Locate the cell with the specified text and output its [x, y] center coordinate. 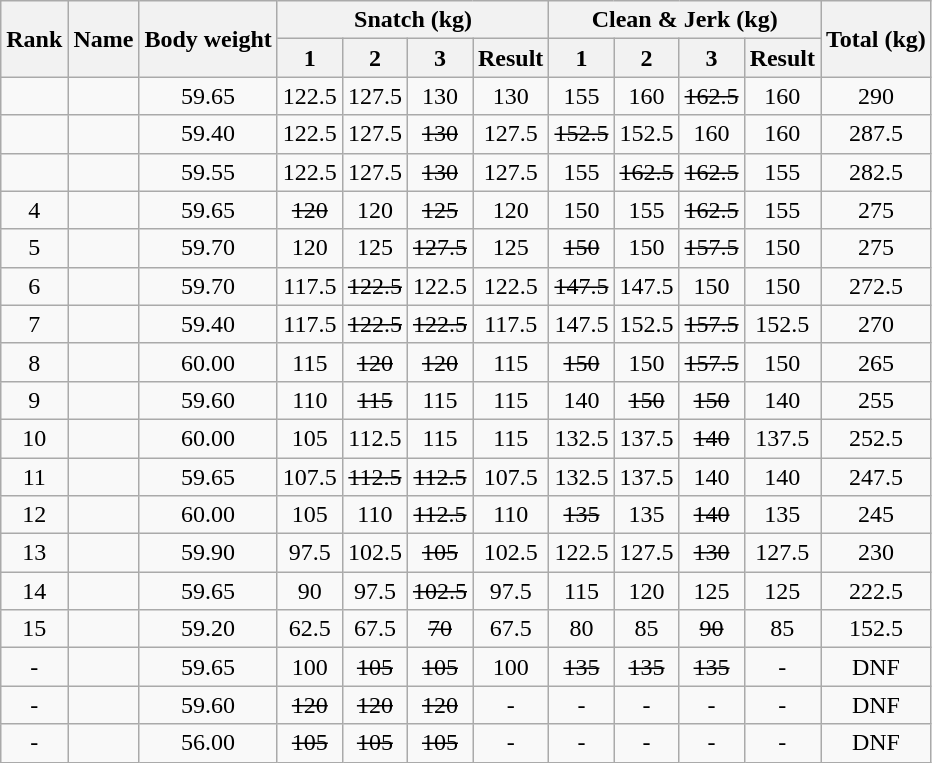
56.00 [208, 743]
Clean & Jerk (kg) [685, 20]
Total (kg) [876, 39]
265 [876, 362]
14 [34, 591]
8 [34, 362]
255 [876, 400]
272.5 [876, 286]
70 [440, 629]
247.5 [876, 477]
270 [876, 324]
Snatch (kg) [413, 20]
9 [34, 400]
Body weight [208, 39]
59.20 [208, 629]
245 [876, 515]
80 [582, 629]
5 [34, 248]
287.5 [876, 134]
230 [876, 553]
4 [34, 210]
Rank [34, 39]
Name [104, 39]
290 [876, 96]
7 [34, 324]
11 [34, 477]
10 [34, 438]
252.5 [876, 438]
59.55 [208, 172]
13 [34, 553]
6 [34, 286]
222.5 [876, 591]
62.5 [310, 629]
15 [34, 629]
12 [34, 515]
282.5 [876, 172]
59.90 [208, 553]
